Extract the (x, y) coordinate from the center of the cell holding the provided text.  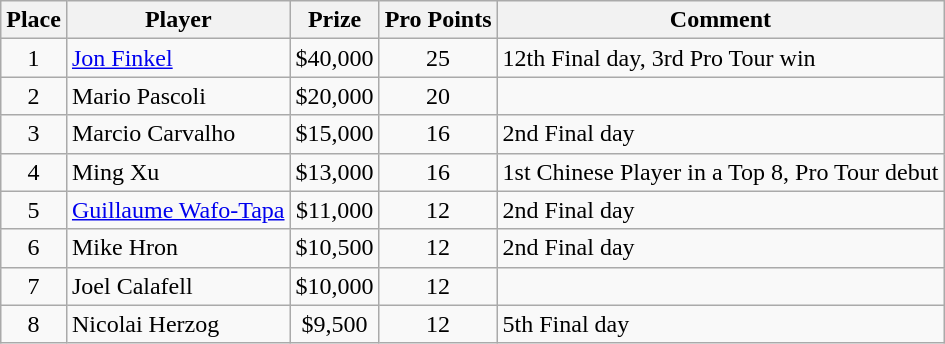
5 (34, 210)
$10,500 (334, 248)
Comment (720, 20)
4 (34, 172)
$40,000 (334, 58)
Pro Points (438, 20)
Place (34, 20)
20 (438, 96)
2 (34, 96)
Jon Finkel (178, 58)
5th Final day (720, 324)
Prize (334, 20)
Mario Pascoli (178, 96)
$9,500 (334, 324)
$15,000 (334, 134)
$13,000 (334, 172)
3 (34, 134)
Marcio Carvalho (178, 134)
Nicolai Herzog (178, 324)
Ming Xu (178, 172)
12th Final day, 3rd Pro Tour win (720, 58)
6 (34, 248)
1st Chinese Player in a Top 8, Pro Tour debut (720, 172)
25 (438, 58)
Guillaume Wafo-Tapa (178, 210)
1 (34, 58)
Joel Calafell (178, 286)
Mike Hron (178, 248)
$10,000 (334, 286)
$11,000 (334, 210)
8 (34, 324)
7 (34, 286)
Player (178, 20)
$20,000 (334, 96)
